Pinpoint the cell where the given text exists, returning its (x, y) midpoint coordinate. 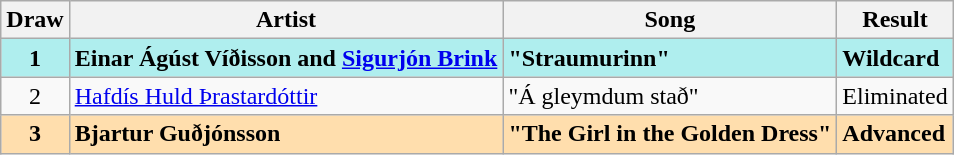
1 (35, 58)
2 (35, 96)
3 (35, 134)
"Á gleymdum stað" (670, 96)
Bjartur Guðjónsson (286, 134)
Result (895, 20)
Wildcard (895, 58)
Song (670, 20)
Hafdís Huld Þrastardóttir (286, 96)
Eliminated (895, 96)
Einar Ágúst Víðisson and Sigurjón Brink (286, 58)
Draw (35, 20)
Artist (286, 20)
"Straumurinn" (670, 58)
Advanced (895, 134)
"The Girl in the Golden Dress" (670, 134)
